Detect which cell encompasses the target text, then output its (x, y) center coordinate. 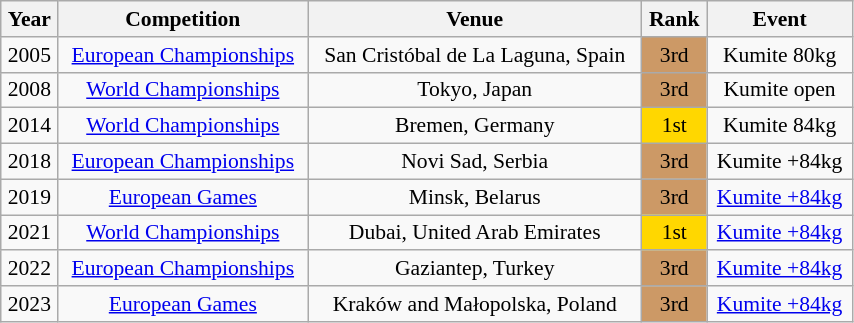
Tokyo, Japan (475, 90)
Minsk, Belarus (475, 197)
Competition (183, 19)
2008 (30, 90)
Venue (475, 19)
2018 (30, 162)
Year (30, 19)
Kraków and Małopolska, Poland (475, 304)
2021 (30, 233)
Gaziantep, Turkey (475, 269)
Bremen, Germany (475, 126)
Rank (674, 19)
Novi Sad, Serbia (475, 162)
2022 (30, 269)
2023 (30, 304)
2005 (30, 55)
San Cristóbal de La Laguna, Spain (475, 55)
2014 (30, 126)
2019 (30, 197)
Kumite 84kg (780, 126)
Event (780, 19)
Kumite open (780, 90)
Kumite 80kg (780, 55)
Dubai, United Arab Emirates (475, 233)
